Scan for the cell matching the given text and deliver its (x, y) coordinate at center. 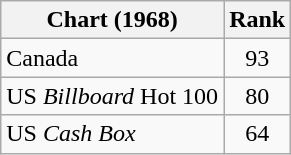
Rank (258, 20)
80 (258, 96)
US Cash Box (112, 134)
64 (258, 134)
Chart (1968) (112, 20)
93 (258, 58)
US Billboard Hot 100 (112, 96)
Canada (112, 58)
